Extract the [x, y] coordinate from the center of the cell holding the provided text.  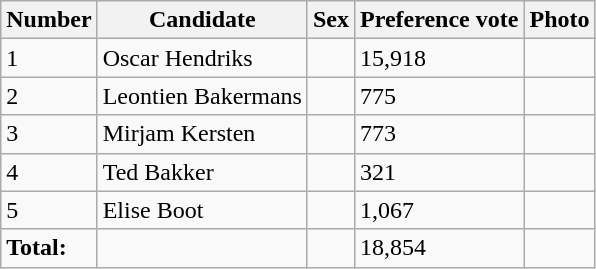
Preference vote [440, 20]
5 [49, 210]
3 [49, 134]
Mirjam Kersten [202, 134]
2 [49, 96]
Oscar Hendriks [202, 58]
18,854 [440, 248]
Leontien Bakermans [202, 96]
4 [49, 172]
15,918 [440, 58]
Ted Bakker [202, 172]
Photo [560, 20]
775 [440, 96]
1,067 [440, 210]
321 [440, 172]
Total: [49, 248]
1 [49, 58]
Elise Boot [202, 210]
Sex [330, 20]
Candidate [202, 20]
Number [49, 20]
773 [440, 134]
